Scan for the cell matching the given text and deliver its [x, y] coordinate at center. 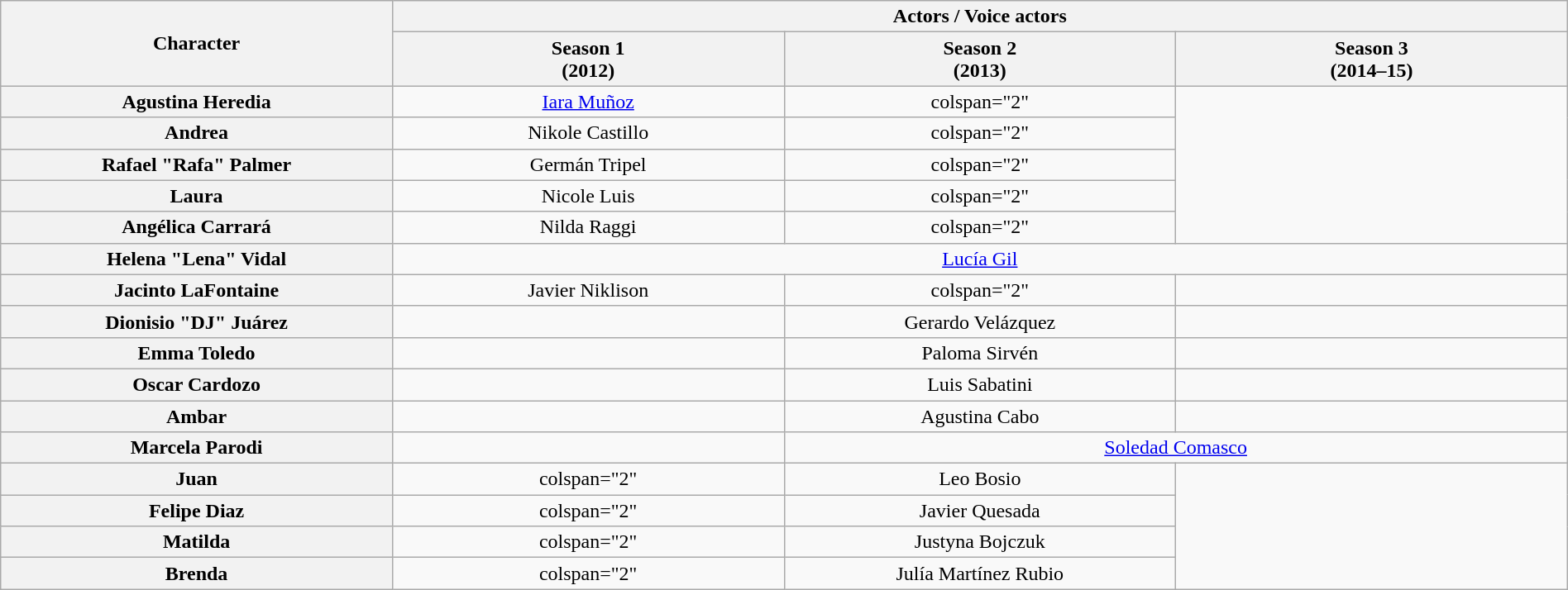
Season 2(2013) [980, 59]
Helena "Lena" Vidal [197, 259]
Paloma Sirvén [980, 353]
Brenda [197, 573]
Rafael "Rafa" Palmer [197, 164]
Ambar [197, 416]
Nicole Luis [588, 196]
Actors / Voice actors [979, 17]
Season 3(2014–15) [1372, 59]
Lucía Gil [979, 259]
Nikole Castillo [588, 133]
Oscar Cardozo [197, 384]
Germán Tripel [588, 164]
Laura [197, 196]
Iara Muñoz [588, 102]
Emma Toledo [197, 353]
Jacinto LaFontaine [197, 290]
Juan [197, 479]
Dionisio "DJ" Juárez [197, 321]
Matilda [197, 542]
Felipe Diaz [197, 511]
Javier Quesada [980, 511]
Character [197, 43]
Nilda Raggi [588, 227]
Marcela Parodi [197, 448]
Agustina Heredia [197, 102]
Soledad Comasco [1176, 448]
Julía Martínez Rubio [980, 573]
Javier Niklison [588, 290]
Andrea [197, 133]
Leo Bosio [980, 479]
Justyna Bojczuk [980, 542]
Luis Sabatini [980, 384]
Gerardo Velázquez [980, 321]
Agustina Cabo [980, 416]
Angélica Carrará [197, 227]
Season 1(2012) [588, 59]
